Return the (x, y) coordinate for the center point of the cell that contains the specified text.  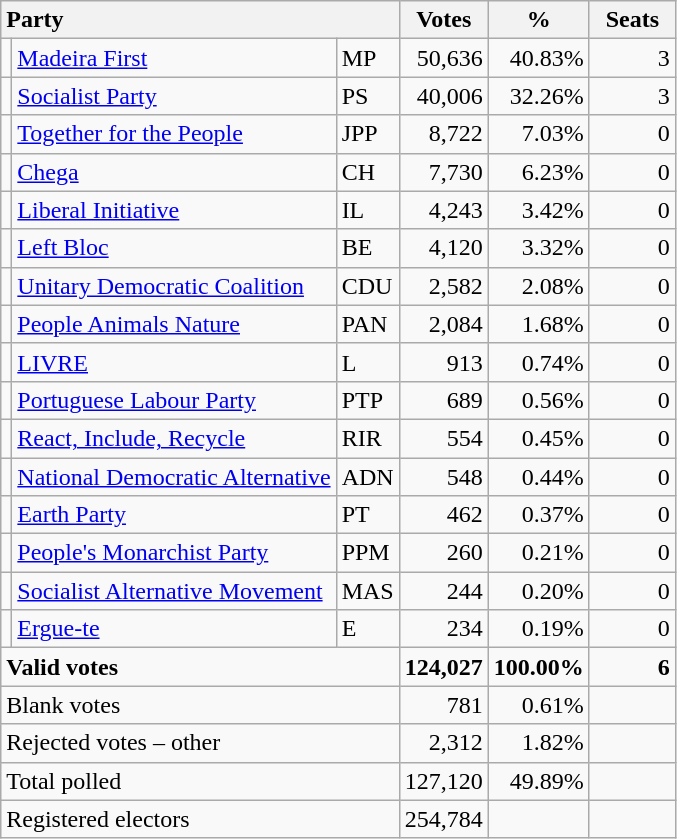
1.82% (538, 743)
JPP (368, 134)
2,312 (444, 743)
Together for the People (174, 134)
40,006 (444, 96)
MAS (368, 591)
Chega (174, 172)
CH (368, 172)
3.32% (538, 248)
L (368, 362)
Socialist Party (174, 96)
4,120 (444, 248)
Ergue-te (174, 629)
234 (444, 629)
E (368, 629)
32.26% (538, 96)
Liberal Initiative (174, 210)
Socialist Alternative Movement (174, 591)
40.83% (538, 58)
National Democratic Alternative (174, 477)
0.19% (538, 629)
260 (444, 553)
50,636 (444, 58)
Rejected votes – other (200, 743)
PT (368, 515)
PS (368, 96)
254,784 (444, 819)
Party (200, 20)
Total polled (200, 781)
244 (444, 591)
4,243 (444, 210)
0.61% (538, 705)
React, Include, Recycle (174, 438)
Registered electors (200, 819)
People's Monarchist Party (174, 553)
LIVRE (174, 362)
IL (368, 210)
781 (444, 705)
7,730 (444, 172)
0.44% (538, 477)
RIR (368, 438)
462 (444, 515)
1.68% (538, 324)
689 (444, 400)
Portuguese Labour Party (174, 400)
Unitary Democratic Coalition (174, 286)
BE (368, 248)
6 (632, 667)
2,084 (444, 324)
MP (368, 58)
554 (444, 438)
0.21% (538, 553)
Left Bloc (174, 248)
Earth Party (174, 515)
49.89% (538, 781)
0.74% (538, 362)
Valid votes (200, 667)
124,027 (444, 667)
548 (444, 477)
Votes (444, 20)
PAN (368, 324)
6.23% (538, 172)
CDU (368, 286)
Blank votes (200, 705)
PTP (368, 400)
913 (444, 362)
127,120 (444, 781)
% (538, 20)
PPM (368, 553)
2.08% (538, 286)
People Animals Nature (174, 324)
0.56% (538, 400)
100.00% (538, 667)
3.42% (538, 210)
0.37% (538, 515)
0.20% (538, 591)
8,722 (444, 134)
ADN (368, 477)
Seats (632, 20)
Madeira First (174, 58)
0.45% (538, 438)
2,582 (444, 286)
7.03% (538, 134)
